Return the [X, Y] coordinate for the center point of the cell that contains the specified text.  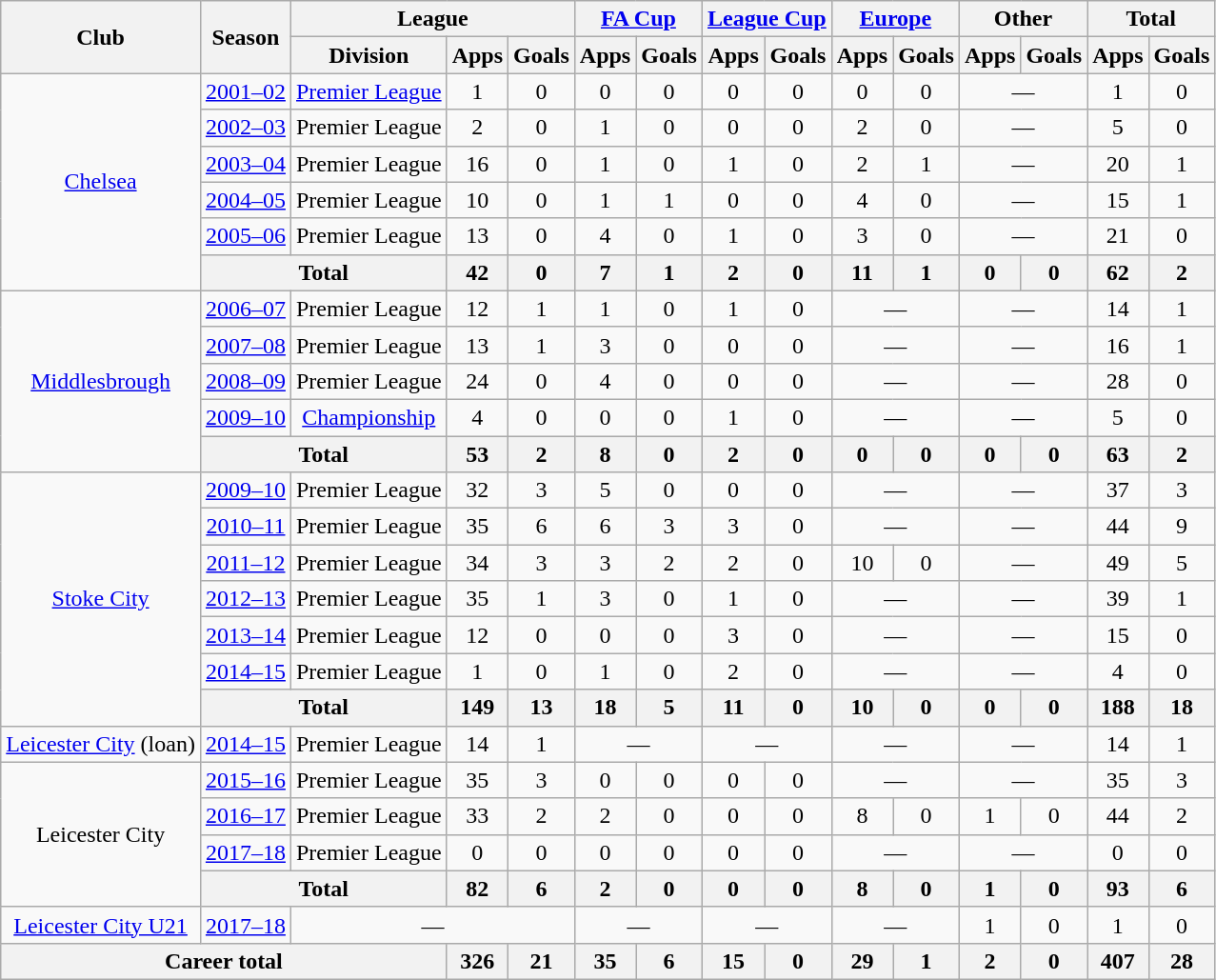
93 [1118, 889]
2003–04 [246, 164]
188 [1118, 708]
24 [477, 381]
37 [1118, 490]
Division [369, 55]
2005–06 [246, 236]
2016–17 [246, 816]
Career total [224, 961]
FA Cup [638, 19]
Leicester City (loan) [101, 744]
Leicester City [101, 834]
Other [1023, 19]
League [432, 19]
9 [1182, 527]
2013–14 [246, 635]
20 [1118, 164]
2007–08 [246, 345]
2002–03 [246, 128]
62 [1118, 272]
Stoke City [101, 599]
82 [477, 889]
149 [477, 708]
63 [1118, 454]
49 [1118, 563]
Europe [895, 19]
42 [477, 272]
2004–05 [246, 200]
326 [477, 961]
Championship [369, 417]
League Cup [767, 19]
Middlesbrough [101, 381]
2015–16 [246, 780]
34 [477, 563]
Leicester City U21 [101, 925]
2001–02 [246, 91]
407 [1118, 961]
32 [477, 490]
Chelsea [101, 182]
7 [605, 272]
2011–12 [246, 563]
29 [862, 961]
53 [477, 454]
2010–11 [246, 527]
2006–07 [246, 309]
2012–13 [246, 599]
Club [101, 37]
39 [1118, 599]
2008–09 [246, 381]
Season [246, 37]
33 [477, 816]
